Determine the (x, y) coordinate at the center of the cell enclosing the given text.  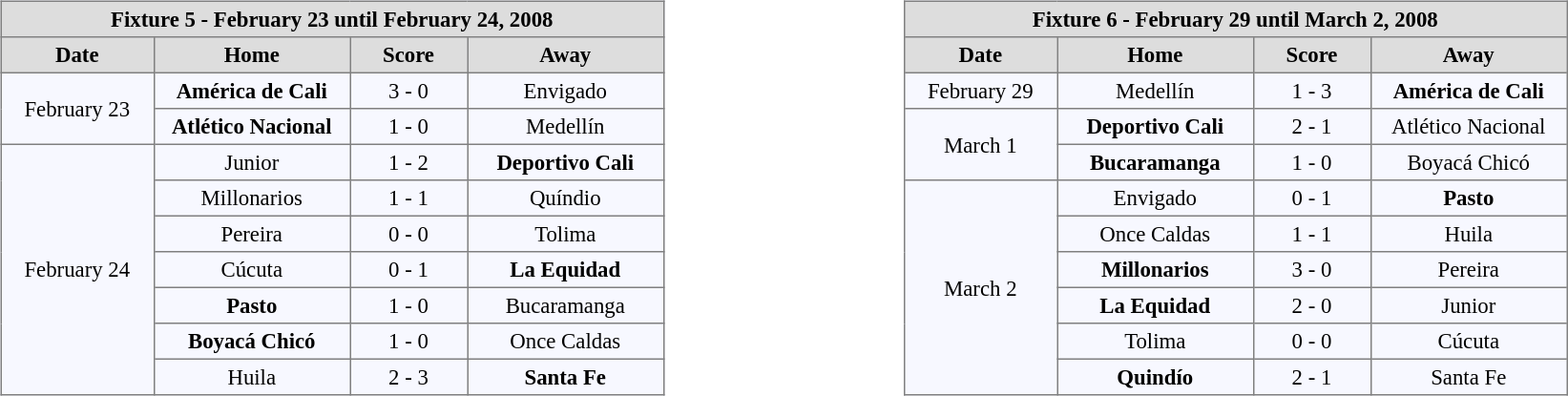
2 - 0 (1311, 305)
Fixture 6 - February 29 until March 2, 2008 (1235, 19)
2 - 3 (408, 377)
Quindío (1156, 377)
Quíndio (566, 198)
February 24 (76, 269)
March 1 (980, 145)
March 2 (980, 288)
February 29 (980, 91)
1 - 2 (408, 162)
Fixture 5 - February 23 until February 24, 2008 (331, 19)
February 23 (76, 109)
1 - 3 (1311, 91)
